Search for the cell housing the specified text and yield its (X, Y) center coordinate. 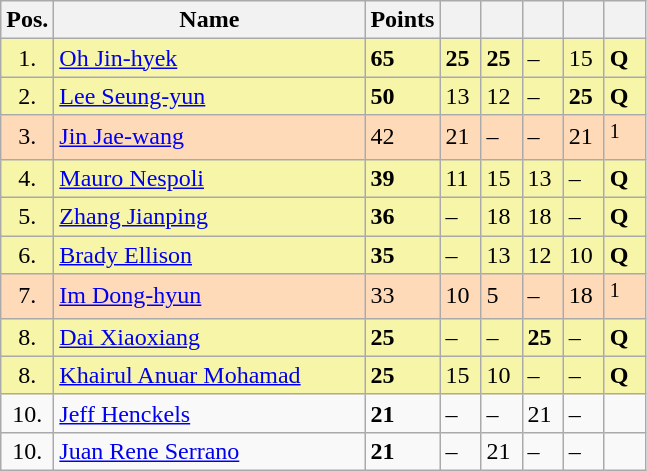
Khairul Anuar Mohamad (210, 375)
7. (28, 296)
Jin Jae-wang (210, 138)
42 (402, 138)
65 (402, 58)
Pos. (28, 20)
1. (28, 58)
Brady Ellison (210, 255)
Points (402, 20)
Jeff Henckels (210, 413)
11 (460, 178)
5 (502, 296)
Oh Jin-hyek (210, 58)
36 (402, 217)
Zhang Jianping (210, 217)
5. (28, 217)
Dai Xiaoxiang (210, 337)
Lee Seung-yun (210, 96)
6. (28, 255)
3. (28, 138)
33 (402, 296)
Juan Rene Serrano (210, 451)
39 (402, 178)
Mauro Nespoli (210, 178)
50 (402, 96)
2. (28, 96)
4. (28, 178)
Im Dong-hyun (210, 296)
Name (210, 20)
35 (402, 255)
